Capture the cell that displays the provided text and extract its [x, y] central coordinate. 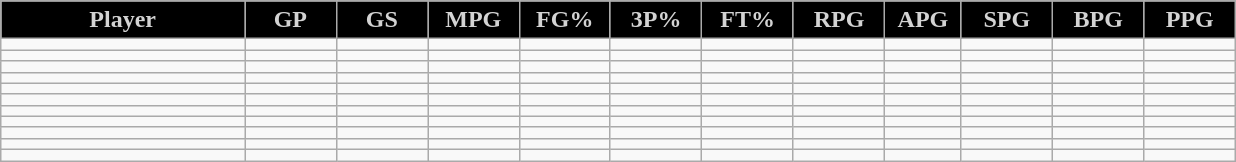
APG [923, 20]
FT% [748, 20]
MPG [474, 20]
BPG [1098, 20]
GS [382, 20]
FG% [564, 20]
PPG [1190, 20]
SPG [1006, 20]
3P% [656, 20]
RPG [838, 20]
GP [290, 20]
Player [123, 20]
